Return the (x, y) coordinate for the center point of the cell that contains the specified text.  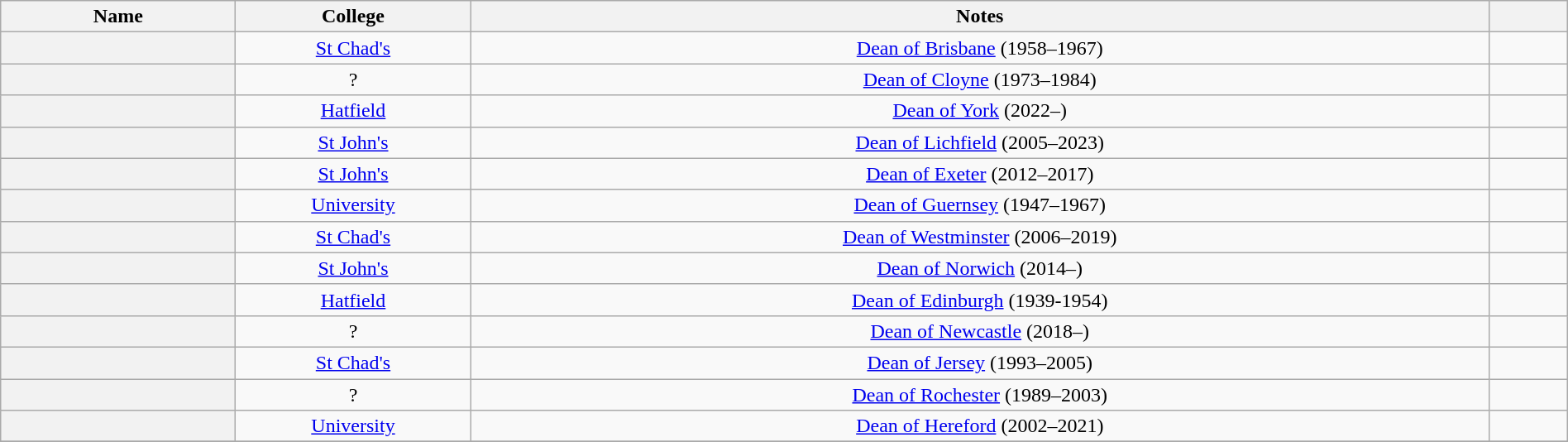
Dean of Westminster (2006–2019) (979, 237)
Dean of Brisbane (1958–1967) (979, 48)
Dean of Newcastle (2018–) (979, 331)
Dean of Hereford (2002–2021) (979, 426)
Dean of Exeter (2012–2017) (979, 174)
Dean of Rochester (1989–2003) (979, 395)
Notes (979, 17)
Dean of Norwich (2014–) (979, 268)
College (353, 17)
Name (118, 17)
Dean of Guernsey (1947–1967) (979, 205)
Dean of York (2022–) (979, 111)
Dean of Cloyne (1973–1984) (979, 79)
Dean of Lichfield (2005–2023) (979, 142)
Dean of Edinburgh (1939-1954) (979, 300)
Dean of Jersey (1993–2005) (979, 363)
